Output the (x, y) coordinate of the center of the cell containing the given text.  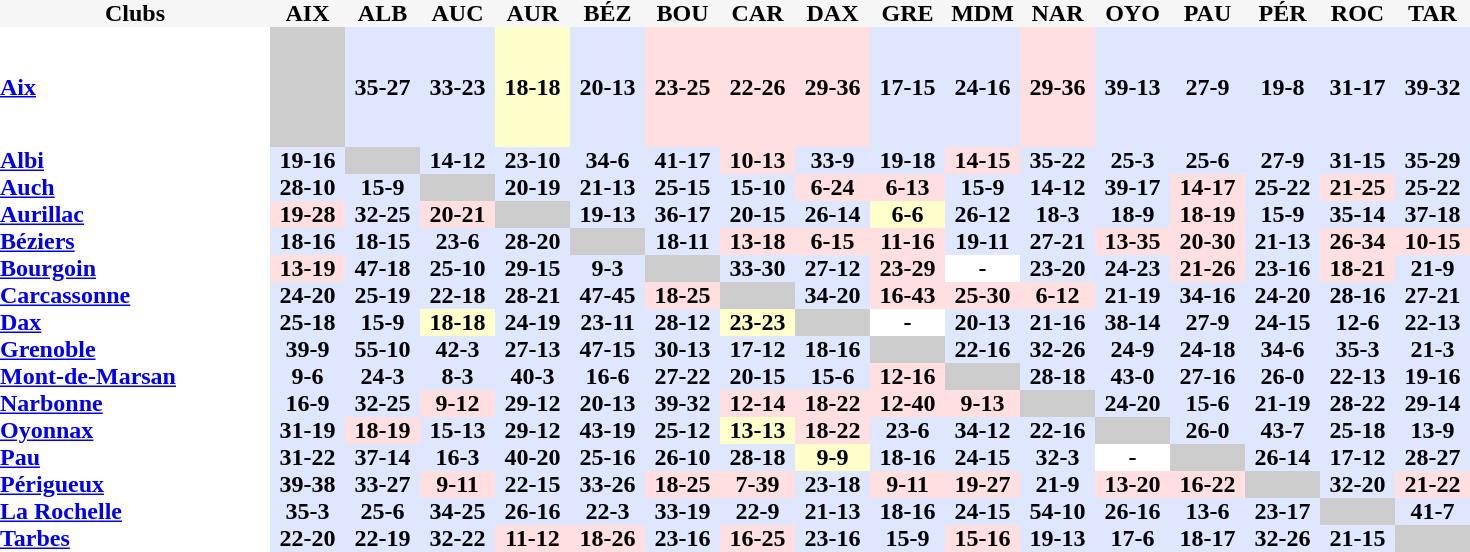
La Rochelle (135, 512)
33-30 (758, 268)
21-25 (1358, 188)
24-18 (1208, 350)
25-16 (608, 458)
16-9 (308, 404)
13-18 (758, 242)
27-13 (532, 350)
12-6 (1358, 322)
23-17 (1282, 512)
26-12 (982, 214)
23-10 (532, 160)
24-16 (982, 87)
23-25 (682, 87)
14-15 (982, 160)
39-17 (1132, 188)
11-16 (908, 242)
25-3 (1132, 160)
32-3 (1058, 458)
43-0 (1132, 376)
23-23 (758, 322)
23-20 (1058, 268)
Aix (135, 87)
10-13 (758, 160)
10-15 (1432, 242)
19-11 (982, 242)
22-19 (382, 538)
18-26 (608, 538)
35-14 (1358, 214)
34-20 (832, 296)
14-17 (1208, 188)
21-16 (1058, 322)
18-11 (682, 242)
24-23 (1132, 268)
ROC (1358, 14)
20-30 (1208, 242)
21-3 (1432, 350)
11-12 (532, 538)
42-3 (458, 350)
CAR (758, 14)
32-20 (1358, 484)
35-27 (382, 87)
18-17 (1208, 538)
18-9 (1132, 214)
22-26 (758, 87)
15-13 (458, 430)
31-17 (1358, 87)
47-45 (608, 296)
33-19 (682, 512)
12-14 (758, 404)
28-10 (308, 188)
21-15 (1358, 538)
12-16 (908, 376)
25-15 (682, 188)
PÉR (1282, 14)
55-10 (382, 350)
AUC (458, 14)
24-3 (382, 376)
22-18 (458, 296)
Mont-de-Marsan (135, 376)
9-3 (608, 268)
33-23 (458, 87)
13-13 (758, 430)
27-22 (682, 376)
28-21 (532, 296)
16-22 (1208, 484)
12-40 (908, 404)
9-6 (308, 376)
6-6 (908, 214)
7-39 (758, 484)
24-19 (532, 322)
Dax (135, 322)
15-16 (982, 538)
Périgueux (135, 484)
Béziers (135, 242)
36-17 (682, 214)
20-21 (458, 214)
6-13 (908, 188)
31-15 (1358, 160)
35-29 (1432, 160)
AIX (308, 14)
26-34 (1358, 242)
38-14 (1132, 322)
40-3 (532, 376)
BÉZ (608, 14)
39-13 (1132, 87)
29-15 (532, 268)
27-16 (1208, 376)
MDM (982, 14)
41-17 (682, 160)
43-19 (608, 430)
25-19 (382, 296)
34-12 (982, 430)
Narbonne (135, 404)
Pau (135, 458)
Bourgoin (135, 268)
9-9 (832, 458)
37-14 (382, 458)
ALB (382, 14)
13-6 (1208, 512)
34-16 (1208, 296)
25-30 (982, 296)
Albi (135, 160)
16-6 (608, 376)
25-10 (458, 268)
Aurillac (135, 214)
31-19 (308, 430)
25-12 (682, 430)
28-12 (682, 322)
47-18 (382, 268)
AUR (532, 14)
33-9 (832, 160)
13-35 (1132, 242)
28-16 (1358, 296)
33-27 (382, 484)
30-13 (682, 350)
28-27 (1432, 458)
17-6 (1132, 538)
28-20 (532, 242)
54-10 (1058, 512)
23-29 (908, 268)
Grenoble (135, 350)
8-3 (458, 376)
22-15 (532, 484)
13-9 (1432, 430)
6-24 (832, 188)
Oyonnax (135, 430)
DAX (832, 14)
TAR (1432, 14)
PAU (1208, 14)
19-8 (1282, 87)
43-7 (1282, 430)
6-12 (1058, 296)
41-7 (1432, 512)
22-3 (608, 512)
Carcassonne (135, 296)
Clubs (135, 14)
18-21 (1358, 268)
18-3 (1058, 214)
19-18 (908, 160)
21-26 (1208, 268)
29-14 (1432, 404)
21-22 (1432, 484)
OYO (1132, 14)
18-15 (382, 242)
16-25 (758, 538)
22-9 (758, 512)
13-20 (1132, 484)
34-25 (458, 512)
20-19 (532, 188)
6-15 (832, 242)
13-19 (308, 268)
47-15 (608, 350)
19-27 (982, 484)
27-12 (832, 268)
23-11 (608, 322)
35-22 (1058, 160)
32-22 (458, 538)
28-22 (1358, 404)
23-18 (832, 484)
39-9 (308, 350)
40-20 (532, 458)
16-43 (908, 296)
19-28 (308, 214)
NAR (1058, 14)
22-20 (308, 538)
39-38 (308, 484)
9-12 (458, 404)
24-9 (1132, 350)
GRE (908, 14)
Tarbes (135, 538)
9-13 (982, 404)
31-22 (308, 458)
26-10 (682, 458)
33-26 (608, 484)
16-3 (458, 458)
Auch (135, 188)
37-18 (1432, 214)
17-15 (908, 87)
15-10 (758, 188)
BOU (682, 14)
